From the cell containing the given text, extract its center point as (X, Y) coordinate. 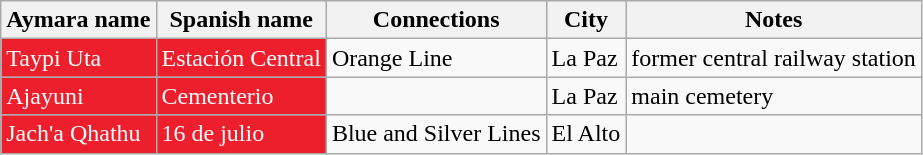
former central railway station (774, 58)
Orange Line (436, 58)
Ajayuni (78, 96)
Spanish name (241, 20)
El Alto (586, 134)
Taypi Uta (78, 58)
Aymara name (78, 20)
Blue and Silver Lines (436, 134)
Connections (436, 20)
Notes (774, 20)
Estación Central (241, 58)
main cemetery (774, 96)
Jach'a Qhathu (78, 134)
16 de julio (241, 134)
City (586, 20)
Cementerio (241, 96)
